Scan for the cell matching the given text and deliver its [x, y] coordinate at center. 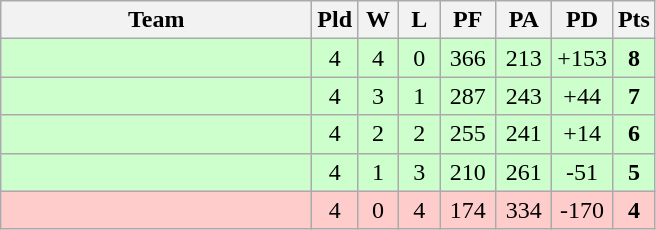
261 [524, 172]
5 [634, 172]
Team [156, 20]
+44 [582, 96]
L [420, 20]
8 [634, 58]
213 [524, 58]
287 [468, 96]
+153 [582, 58]
PD [582, 20]
+14 [582, 134]
366 [468, 58]
334 [524, 210]
7 [634, 96]
Pld [335, 20]
-170 [582, 210]
174 [468, 210]
-51 [582, 172]
PA [524, 20]
255 [468, 134]
W [378, 20]
241 [524, 134]
210 [468, 172]
Pts [634, 20]
6 [634, 134]
243 [524, 96]
PF [468, 20]
